For the text-containing cell, return its midpoint in [X, Y] coordinate format. 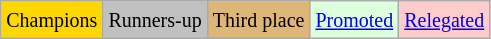
Promoted [354, 20]
Runners-up [155, 20]
Third place [258, 20]
Champions [52, 20]
Relegated [444, 20]
